Provide the (x, y) coordinate of the cell's center where the given text is located.  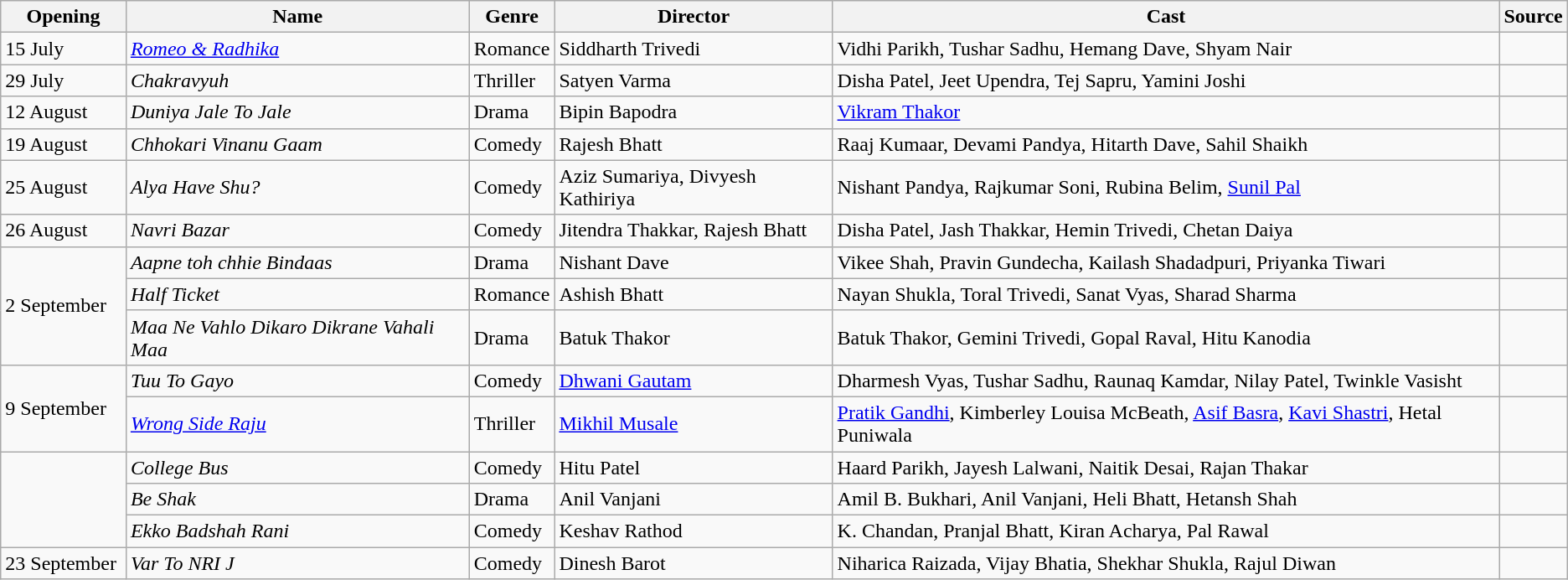
Aapne toh chhie Bindaas (297, 262)
Genre (512, 17)
Disha Patel, Jash Thakkar, Hemin Trivedi, Chetan Daiya (1166, 230)
12 August (64, 112)
Name (297, 17)
Be Shak (297, 500)
Siddharth Trivedi (694, 49)
Disha Patel, Jeet Upendra, Tej Sapru, Yamini Joshi (1166, 80)
Satyen Varma (694, 80)
Vikee Shah, Pravin Gundecha, Kailash Shadadpuri, Priyanka Tiwari (1166, 262)
Keshav Rathod (694, 531)
Amil B. Bukhari, Anil Vanjani, Heli Bhatt, Hetansh Shah (1166, 500)
Alya Have Shu? (297, 188)
Cast (1166, 17)
Hitu Patel (694, 467)
Romeo & Radhika (297, 49)
26 August (64, 230)
Aziz Sumariya, Divyesh Kathiriya (694, 188)
25 August (64, 188)
Maa Ne Vahlo Dikaro Dikrane Vahali Maa (297, 337)
29 July (64, 80)
23 September (64, 563)
Chhokari Vinanu Gaam (297, 144)
College Bus (297, 467)
Mikhil Musale (694, 424)
Bipin Bapodra (694, 112)
Dinesh Barot (694, 563)
Nayan Shukla, Toral Trivedi, Sanat Vyas, Sharad Sharma (1166, 294)
Batuk Thakor (694, 337)
Duniya Jale To Jale (297, 112)
Batuk Thakor, Gemini Trivedi, Gopal Raval, Hitu Kanodia (1166, 337)
Anil Vanjani (694, 500)
Dharmesh Vyas, Tushar Sadhu, Raunaq Kamdar, Nilay Patel, Twinkle Vasisht (1166, 381)
Dhwani Gautam (694, 381)
Navri Bazar (297, 230)
Nishant Pandya, Rajkumar Soni, Rubina Belim, Sunil Pal (1166, 188)
2 September (64, 305)
Opening (64, 17)
Source (1533, 17)
K. Chandan, Pranjal Bhatt, Kiran Acharya, Pal Rawal (1166, 531)
Ashish Bhatt (694, 294)
Ekko Badshah Rani (297, 531)
Rajesh Bhatt (694, 144)
Haard Parikh, Jayesh Lalwani, Naitik Desai, Rajan Thakar (1166, 467)
Jitendra Thakkar, Rajesh Bhatt (694, 230)
Vikram Thakor (1166, 112)
Raaj Kumaar, Devami Pandya, Hitarth Dave, Sahil Shaikh (1166, 144)
Var To NRI J (297, 563)
Vidhi Parikh, Tushar Sadhu, Hemang Dave, Shyam Nair (1166, 49)
Pratik Gandhi, Kimberley Louisa McBeath, Asif Basra, Kavi Shastri, Hetal Puniwala (1166, 424)
Tuu To Gayo (297, 381)
Niharica Raizada, Vijay Bhatia, Shekhar Shukla, Rajul Diwan (1166, 563)
Nishant Dave (694, 262)
15 July (64, 49)
Director (694, 17)
Half Ticket (297, 294)
19 August (64, 144)
Chakravyuh (297, 80)
9 September (64, 407)
Wrong Side Raju (297, 424)
